Locate the cell with the specified text and output its (x, y) center coordinate. 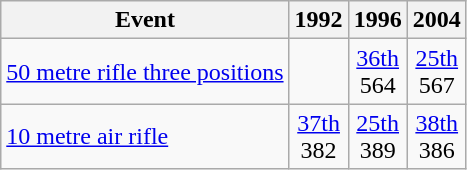
2004 (436, 20)
1996 (378, 20)
1992 (318, 20)
25th389 (378, 136)
50 metre rifle three positions (145, 72)
37th382 (318, 136)
36th564 (378, 72)
25th567 (436, 72)
38th386 (436, 136)
10 metre air rifle (145, 136)
Event (145, 20)
